Provide the (x, y) coordinate of the cell's center where the given text is located.  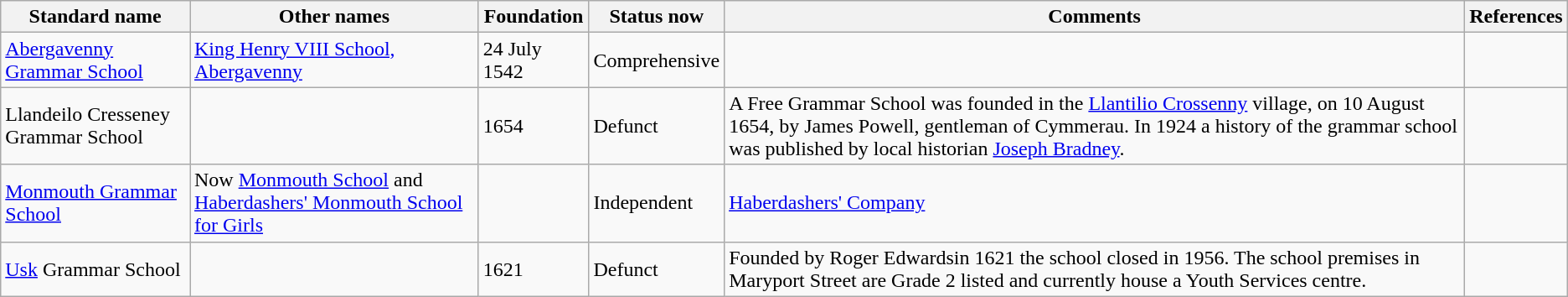
24 July 1542 (534, 60)
Comprehensive (657, 60)
Standard name (95, 17)
Llandeilo Cresseney Grammar School (95, 126)
References (1516, 17)
Comments (1095, 17)
King Henry VIII School, Abergavenny (333, 60)
1654 (534, 126)
Other names (333, 17)
Independent (657, 203)
Status now (657, 17)
Now Monmouth School and Haberdashers' Monmouth School for Girls (333, 203)
1621 (534, 268)
Usk Grammar School (95, 268)
Haberdashers' Company (1095, 203)
Monmouth Grammar School (95, 203)
Foundation (534, 17)
Abergavenny Grammar School (95, 60)
